Find where the given text appears and provide that cell's center as [x, y] coordinate. 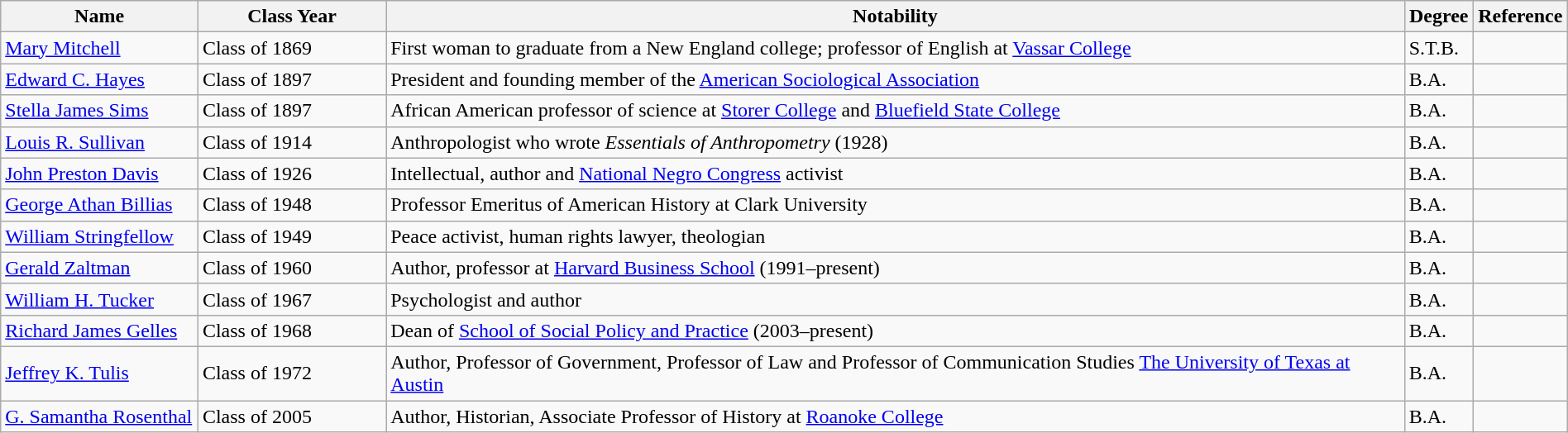
Louis R. Sullivan [99, 142]
Richard James Gelles [99, 331]
Peace activist, human rights lawyer, theologian [895, 236]
Class of 1914 [291, 142]
Class of 2005 [291, 416]
William Stringfellow [99, 236]
Name [99, 17]
Gerald Zaltman [99, 268]
Jeffrey K. Tulis [99, 374]
Class of 1960 [291, 268]
Stella James Sims [99, 111]
President and founding member of the American Sociological Association [895, 79]
Class of 1967 [291, 299]
Class of 1869 [291, 48]
Degree [1439, 17]
Professor Emeritus of American History at Clark University [895, 205]
Intellectual, author and National Negro Congress activist [895, 174]
Class of 1949 [291, 236]
Author, professor at Harvard Business School (1991–present) [895, 268]
Author, Historian, Associate Professor of History at Roanoke College [895, 416]
Class Year [291, 17]
First woman to graduate from a New England college; professor of English at Vassar College [895, 48]
Notability [895, 17]
William H. Tucker [99, 299]
Class of 1948 [291, 205]
Mary Mitchell [99, 48]
Class of 1926 [291, 174]
Anthropologist who wrote Essentials of Anthropometry (1928) [895, 142]
Class of 1972 [291, 374]
John Preston Davis [99, 174]
African American professor of science at Storer College and Bluefield State College [895, 111]
Author, Professor of Government, Professor of Law and Professor of Communication Studies The University of Texas at Austin [895, 374]
Psychologist and author [895, 299]
Class of 1968 [291, 331]
S.T.B. [1439, 48]
Reference [1520, 17]
G. Samantha Rosenthal [99, 416]
Dean of School of Social Policy and Practice (2003–present) [895, 331]
George Athan Billias [99, 205]
Edward C. Hayes [99, 79]
